Return the (X, Y) coordinate for the center point of the cell that contains the specified text.  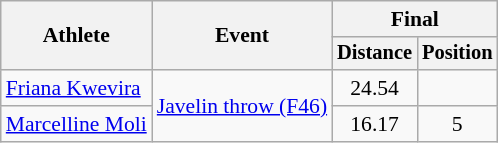
Marcelline Moli (76, 124)
16.17 (374, 124)
Athlete (76, 36)
Distance (374, 54)
Friana Kwevira (76, 88)
Event (242, 36)
5 (457, 124)
Javelin throw (F46) (242, 106)
24.54 (374, 88)
Final (414, 19)
Position (457, 54)
